From the cell containing the given text, extract its center point as [x, y] coordinate. 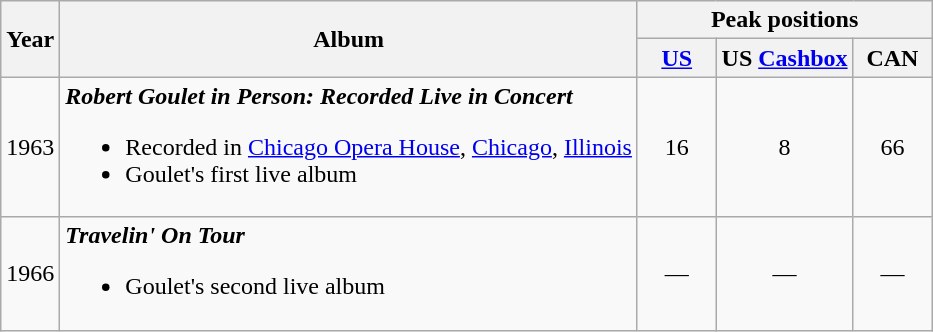
66 [892, 147]
1966 [30, 274]
CAN [892, 58]
US Cashbox [784, 58]
16 [676, 147]
Year [30, 39]
Peak positions [784, 20]
Robert Goulet in Person: Recorded Live in ConcertRecorded in Chicago Opera House, Chicago, IllinoisGoulet's first live album [349, 147]
Travelin' On TourGoulet's second live album [349, 274]
8 [784, 147]
US [676, 58]
Album [349, 39]
1963 [30, 147]
